Pinpoint the cell where the given text exists, returning its [X, Y] midpoint coordinate. 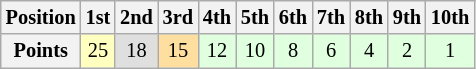
Position [41, 17]
1st [98, 17]
8 [293, 51]
1 [450, 51]
5th [255, 17]
25 [98, 51]
6 [331, 51]
7th [331, 17]
4th [217, 17]
2nd [136, 17]
10 [255, 51]
10th [450, 17]
12 [217, 51]
3rd [178, 17]
15 [178, 51]
Points [41, 51]
18 [136, 51]
9th [407, 17]
4 [369, 51]
2 [407, 51]
6th [293, 17]
8th [369, 17]
